Scan for the cell matching the given text and deliver its [X, Y] coordinate at center. 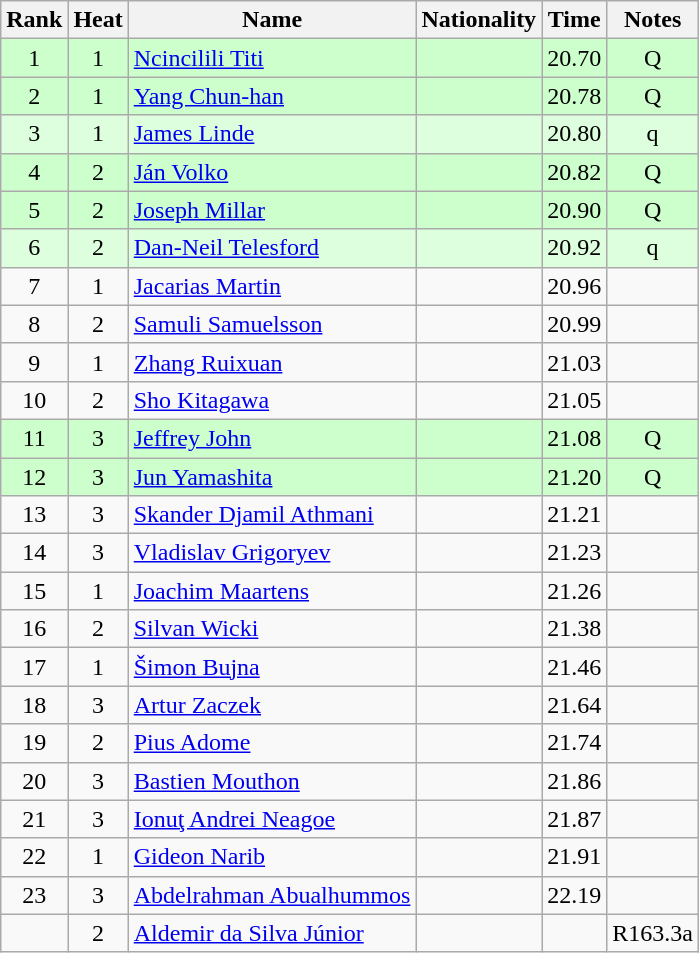
21.26 [574, 591]
21.05 [574, 400]
21.23 [574, 553]
20.78 [574, 96]
20.90 [574, 210]
21.87 [574, 819]
20.70 [574, 58]
Artur Zaczek [272, 705]
Aldemir da Silva Júnior [272, 933]
Name [272, 20]
21.86 [574, 781]
21.64 [574, 705]
20.96 [574, 286]
6 [34, 248]
James Linde [272, 134]
Pius Adome [272, 743]
21.21 [574, 515]
20 [34, 781]
Abdelrahman Abualhummos [272, 895]
Joachim Maartens [272, 591]
5 [34, 210]
Yang Chun-han [272, 96]
Notes [653, 20]
4 [34, 172]
20.80 [574, 134]
13 [34, 515]
Samuli Samuelsson [272, 324]
Jeffrey John [272, 438]
17 [34, 667]
21.46 [574, 667]
9 [34, 362]
21.38 [574, 629]
16 [34, 629]
Heat [98, 20]
Ncincilili Titi [272, 58]
21.74 [574, 743]
20.99 [574, 324]
Jacarias Martin [272, 286]
Dan-Neil Telesford [272, 248]
Zhang Ruixuan [272, 362]
19 [34, 743]
Joseph Millar [272, 210]
Gideon Narib [272, 857]
Sho Kitagawa [272, 400]
Time [574, 20]
20.92 [574, 248]
22.19 [574, 895]
14 [34, 553]
Silvan Wicki [272, 629]
8 [34, 324]
15 [34, 591]
21.03 [574, 362]
18 [34, 705]
Skander Djamil Athmani [272, 515]
Šimon Bujna [272, 667]
Vladislav Grigoryev [272, 553]
21 [34, 819]
21.08 [574, 438]
11 [34, 438]
22 [34, 857]
7 [34, 286]
Jun Yamashita [272, 477]
Ionuţ Andrei Neagoe [272, 819]
23 [34, 895]
21.91 [574, 857]
Nationality [479, 20]
20.82 [574, 172]
Bastien Mouthon [272, 781]
21.20 [574, 477]
Ján Volko [272, 172]
Rank [34, 20]
12 [34, 477]
R163.3a [653, 933]
10 [34, 400]
